Identify which cell holds the provided text, then report its [X, Y] central coordinate. 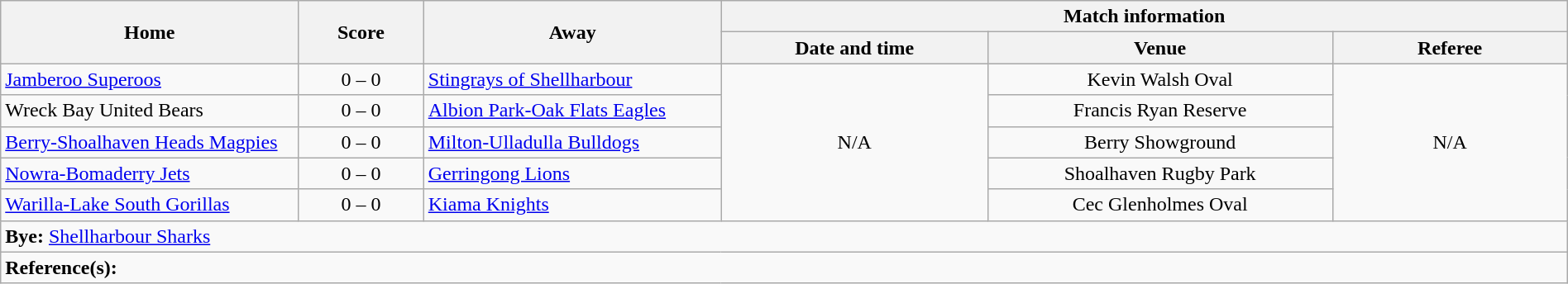
Jamberoo Superoos [150, 79]
Shoalhaven Rugby Park [1159, 173]
Home [150, 32]
Match information [1145, 17]
Date and time [854, 48]
Venue [1159, 48]
Berry-Shoalhaven Heads Magpies [150, 142]
Kiama Knights [572, 205]
Nowra-Bomaderry Jets [150, 173]
Score [361, 32]
Stingrays of Shellharbour [572, 79]
Away [572, 32]
Reference(s): [784, 267]
Albion Park-Oak Flats Eagles [572, 111]
Francis Ryan Reserve [1159, 111]
Cec Glenholmes Oval [1159, 205]
Warilla-Lake South Gorillas [150, 205]
Bye: Shellharbour Sharks [784, 236]
Wreck Bay United Bears [150, 111]
Kevin Walsh Oval [1159, 79]
Referee [1450, 48]
Gerringong Lions [572, 173]
Berry Showground [1159, 142]
Milton-Ulladulla Bulldogs [572, 142]
